From the cell containing the given text, extract its center point as (x, y) coordinate. 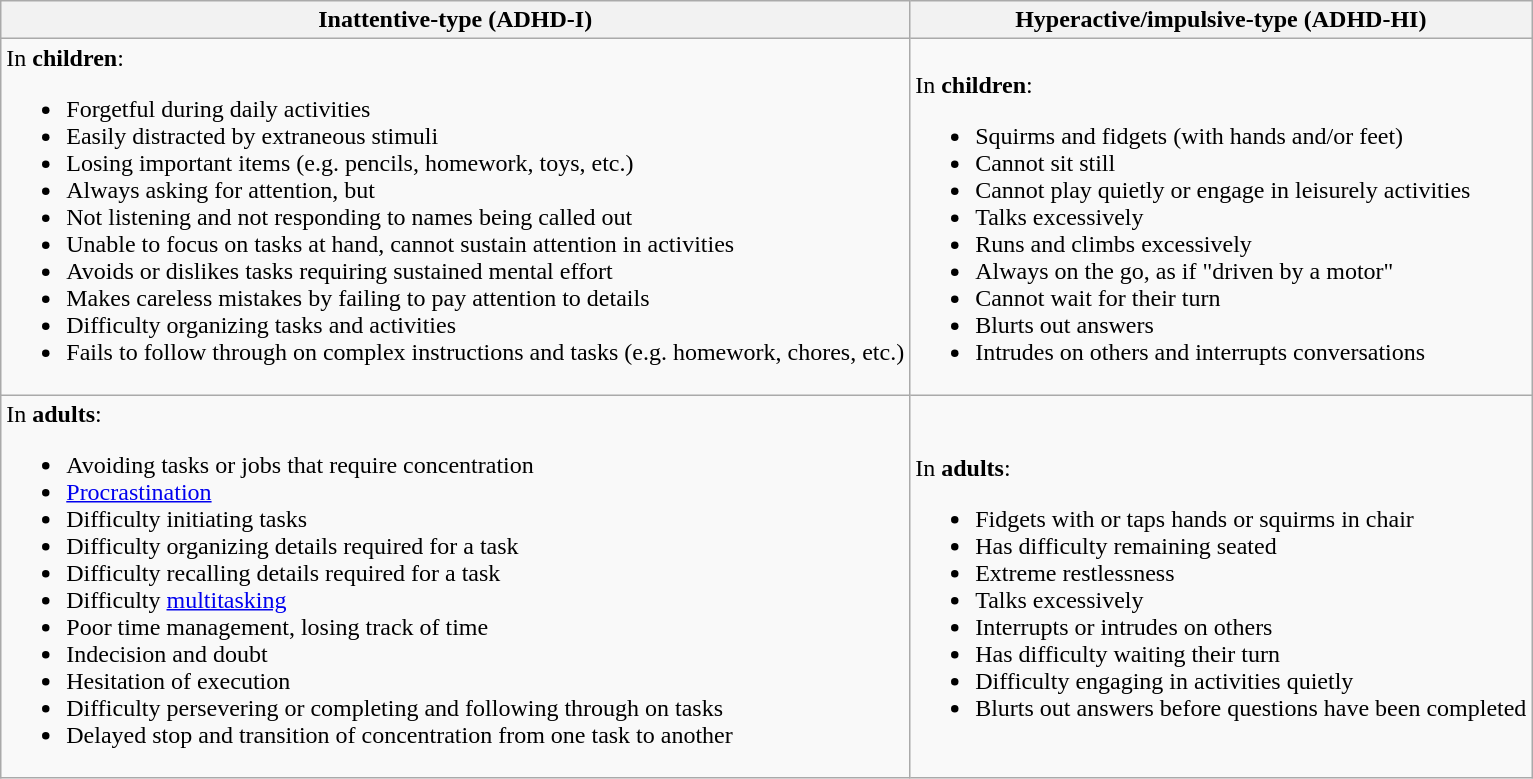
Hyperactive/impulsive-type (ADHD-HI) (1221, 20)
Inattentive-type (ADHD-I) (456, 20)
